Provide the [x, y] coordinate of the cell's center where the given text is located.  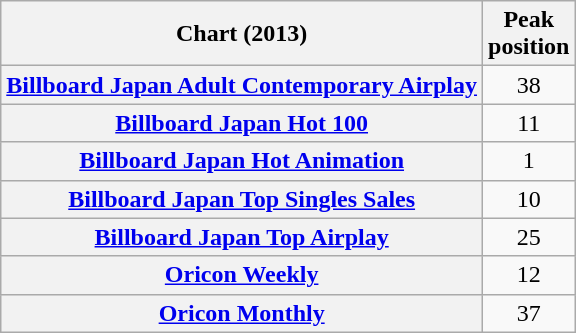
Billboard Japan Hot Animation [242, 161]
1 [529, 161]
Billboard Japan Top Airplay [242, 237]
Chart (2013) [242, 34]
Oricon Weekly [242, 275]
37 [529, 313]
Peakposition [529, 34]
12 [529, 275]
Billboard Japan Adult Contemporary Airplay [242, 85]
10 [529, 199]
Billboard Japan Hot 100 [242, 123]
11 [529, 123]
38 [529, 85]
25 [529, 237]
Oricon Monthly [242, 313]
Billboard Japan Top Singles Sales [242, 199]
